Search for the cell housing the specified text and yield its [x, y] center coordinate. 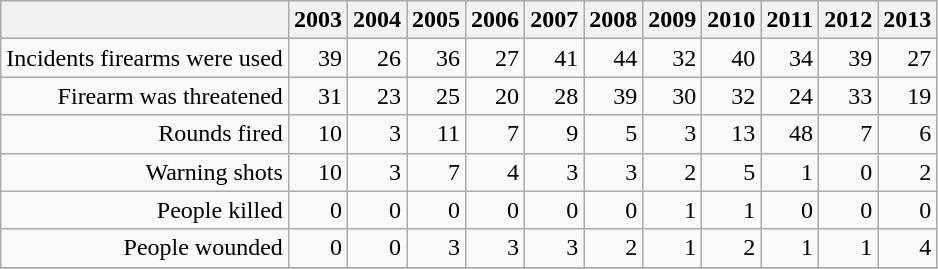
20 [496, 96]
36 [436, 58]
33 [848, 96]
19 [908, 96]
6 [908, 134]
2013 [908, 20]
11 [436, 134]
30 [672, 96]
28 [554, 96]
2011 [790, 20]
40 [732, 58]
2010 [732, 20]
9 [554, 134]
2003 [318, 20]
23 [376, 96]
Rounds fired [145, 134]
2004 [376, 20]
44 [614, 58]
48 [790, 134]
2005 [436, 20]
25 [436, 96]
2006 [496, 20]
2009 [672, 20]
34 [790, 58]
People killed [145, 210]
Incidents firearms were used [145, 58]
26 [376, 58]
41 [554, 58]
13 [732, 134]
2008 [614, 20]
2012 [848, 20]
2007 [554, 20]
Firearm was threatened [145, 96]
People wounded [145, 248]
Warning shots [145, 172]
24 [790, 96]
31 [318, 96]
